Identify which cell holds the provided text, then report its [X, Y] central coordinate. 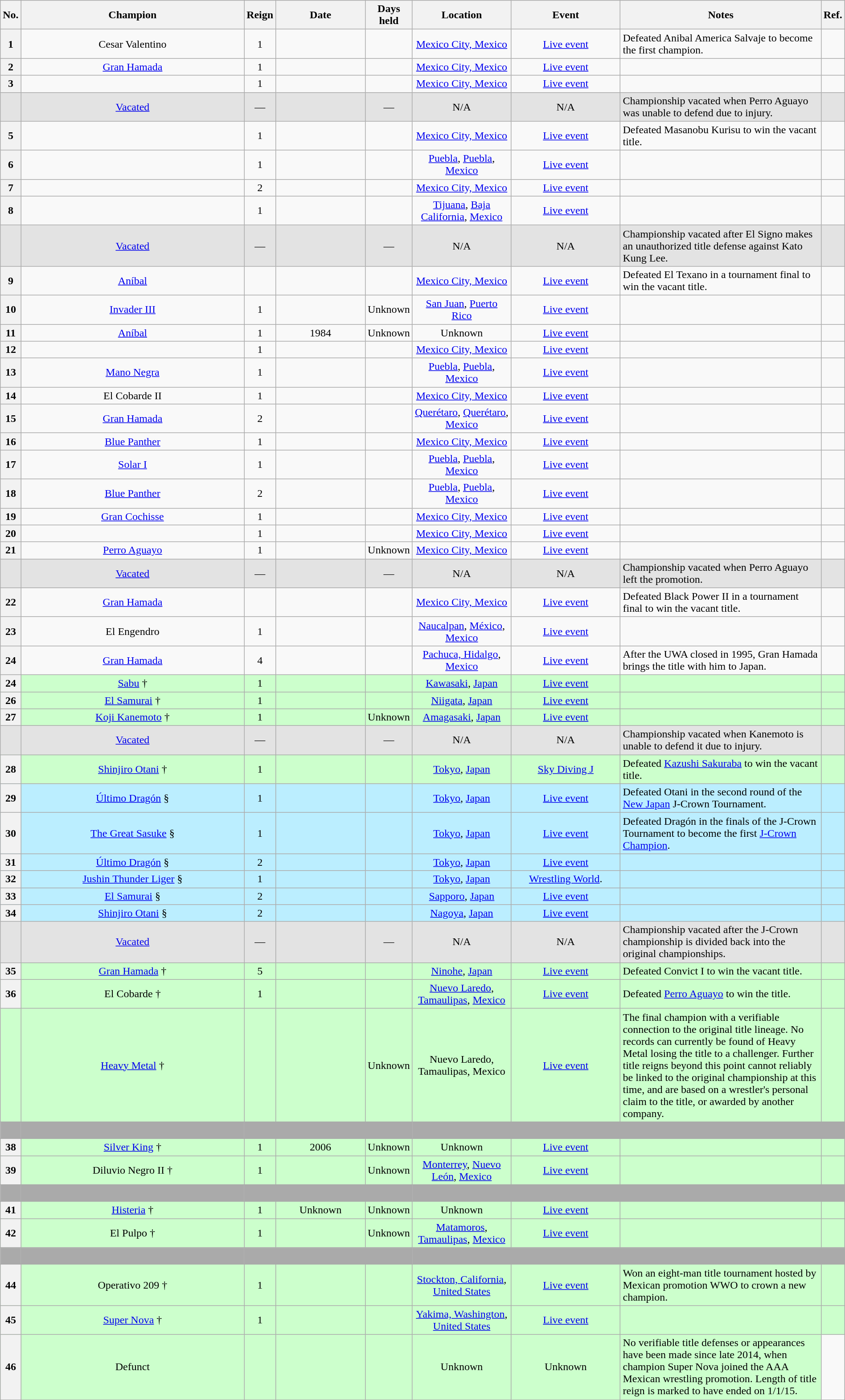
Perro Aguayo [132, 550]
27 [11, 717]
34 [11, 913]
Sabu † [132, 683]
Championship vacated when Perro Aguayo was unable to defend due to injury. [721, 107]
1984 [321, 333]
4 [260, 660]
Niigata, Japan [462, 700]
36 [11, 994]
Defeated Perro Aguayo to win the title. [721, 994]
Defeated El Texano in a tournament final to win the vacant title. [721, 281]
13 [11, 373]
El Pulpo † [132, 1233]
Operativo 209 † [132, 1285]
El Engendro [132, 631]
38 [11, 1147]
No. [11, 15]
Nagoya, Japan [462, 913]
Notes [721, 15]
El Cobarde II [132, 396]
Location [462, 15]
Gran Hamada † [132, 971]
Sapporo, Japan [462, 896]
Monterrey, Nuevo León, Mexico [462, 1170]
Shinjiro Otani † [132, 769]
Ref. [833, 15]
Ninohe, Japan [462, 971]
Mano Negra [132, 373]
Stockton, California, United States [462, 1285]
San Juan, Puerto Rico [462, 309]
6 [11, 165]
El Cobarde † [132, 994]
44 [11, 1285]
Defunct [132, 1367]
Defeated Black Power II in a tournament final to win the vacant title. [721, 602]
32 [11, 879]
2006 [321, 1147]
Heavy Metal † [132, 1065]
16 [11, 442]
21 [11, 550]
45 [11, 1320]
Days held [389, 15]
Reign [260, 15]
Defeated Masanobu Kurisu to win the vacant title. [721, 135]
7 [11, 188]
Diluvio Negro II † [132, 1170]
39 [11, 1170]
Won an eight-man title tournament hosted by Mexican promotion WWO to crown a new champion. [721, 1285]
Kawasaki, Japan [462, 683]
Cesar Valentino [132, 44]
Champion [132, 15]
Gran Cochisse [132, 516]
42 [11, 1233]
Pachuca, Hidalgo, Mexico [462, 660]
El Samurai † [132, 700]
Defeated Anibal America Salvaje to become the first champion. [721, 44]
Defeated Otani in the second round of the New Japan J-Crown Tournament. [721, 798]
Event [566, 15]
Tijuana, Baja California, Mexico [462, 210]
Championship vacated after El Signo makes an unauthorized title defense against Kato Kung Lee. [721, 246]
El Samurai § [132, 896]
14 [11, 396]
Wrestling World. [566, 879]
The Great Sasuke § [132, 833]
Querétaro, Querétaro, Mexico [462, 419]
Date [321, 15]
Championship vacated when Perro Aguayo left the promotion. [721, 573]
20 [11, 533]
9 [11, 281]
Championship vacated when Kanemoto is unable to defend it due to injury. [721, 741]
18 [11, 494]
Amagasaki, Japan [462, 717]
After the UWA closed in 1995, Gran Hamada brings the title with him to Japan. [721, 660]
26 [11, 700]
Defeated Kazushi Sakuraba to win the vacant title. [721, 769]
Matamoros, Tamaulipas, Mexico [462, 1233]
12 [11, 350]
41 [11, 1210]
8 [11, 210]
Sky Diving J [566, 769]
Histeria † [132, 1210]
29 [11, 798]
17 [11, 464]
11 [11, 333]
3 [11, 84]
Solar I [132, 464]
23 [11, 631]
Jushin Thunder Liger § [132, 879]
30 [11, 833]
19 [11, 516]
35 [11, 971]
15 [11, 419]
46 [11, 1367]
Defeated Dragón in the finals of the J-Crown Tournament to become the first J-Crown Champion. [721, 833]
Naucalpan, México, Mexico [462, 631]
28 [11, 769]
Defeated Convict I to win the vacant title. [721, 971]
Invader III [132, 309]
22 [11, 602]
Super Nova † [132, 1320]
Yakima, Washington, United States [462, 1320]
10 [11, 309]
31 [11, 862]
Koji Kanemoto † [132, 717]
33 [11, 896]
Silver King † [132, 1147]
Shinjiro Otani § [132, 913]
Championship vacated after the J-Crown championship is divided back into the original championships. [721, 942]
